Pinpoint the cell where the given text exists, returning its [X, Y] midpoint coordinate. 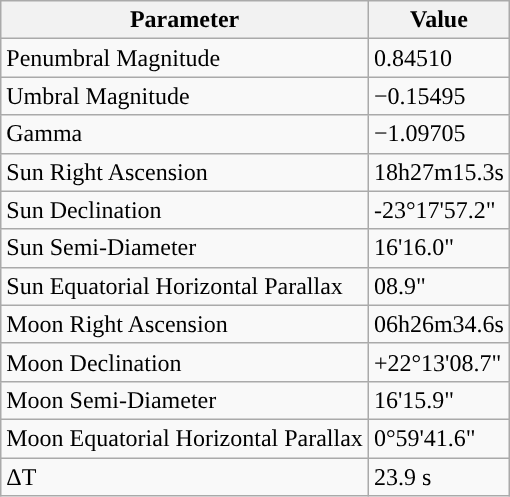
16'15.9" [438, 400]
Sun Semi-Diameter [185, 248]
23.9 s [438, 477]
+22°13'08.7" [438, 362]
Value [438, 20]
-23°17'57.2" [438, 210]
16'16.0" [438, 248]
Moon Equatorial Horizontal Parallax [185, 438]
−0.15495 [438, 96]
Sun Right Ascension [185, 172]
ΔT [185, 477]
−1.09705 [438, 134]
Moon Right Ascension [185, 324]
Moon Semi-Diameter [185, 400]
Moon Declination [185, 362]
Sun Equatorial Horizontal Parallax [185, 286]
08.9" [438, 286]
Gamma [185, 134]
Umbral Magnitude [185, 96]
18h27m15.3s [438, 172]
Parameter [185, 20]
Sun Declination [185, 210]
0.84510 [438, 58]
06h26m34.6s [438, 324]
0°59'41.6" [438, 438]
Penumbral Magnitude [185, 58]
